Locate the cell with the specified text and output its (x, y) center coordinate. 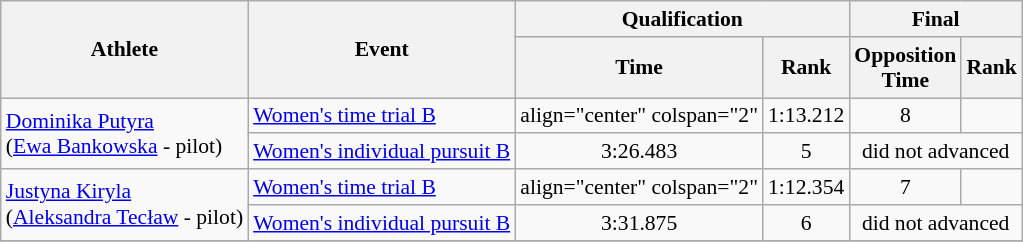
7 (905, 187)
Event (382, 50)
Athlete (124, 50)
1:13.212 (806, 116)
8 (905, 116)
Dominika Putyra(Ewa Bankowska - pilot) (124, 134)
3:31.875 (639, 223)
1:12.354 (806, 187)
Final (936, 19)
OppositionTime (905, 68)
5 (806, 152)
3:26.483 (639, 152)
Qualification (682, 19)
Time (639, 68)
6 (806, 223)
Justyna Kiryla(Aleksandra Tecław - pilot) (124, 204)
